Determine the [X, Y] coordinate at the center of the cell enclosing the given text.  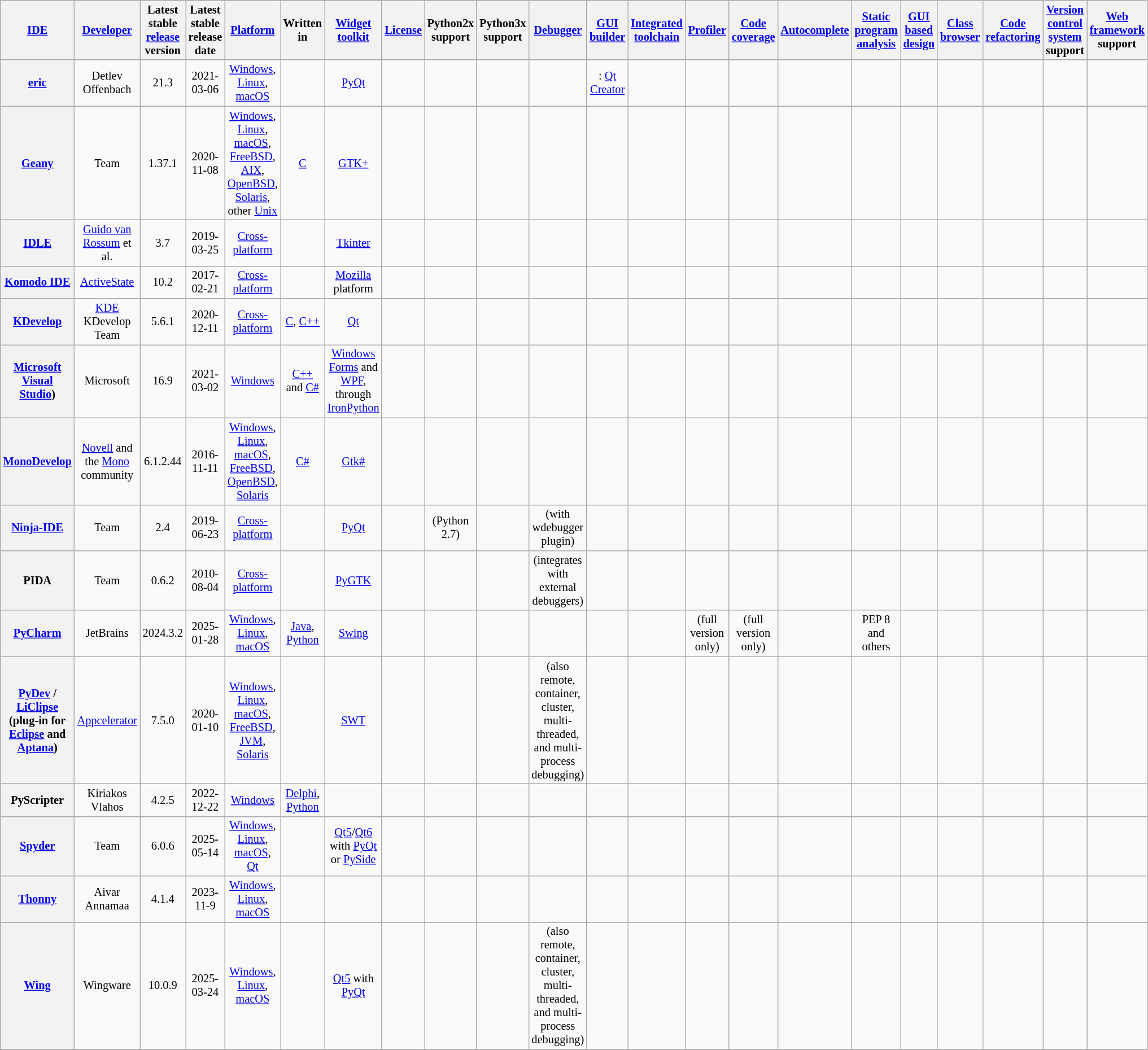
C++ and C# [303, 381]
2020-01-10 [206, 720]
eric [37, 83]
2020-11-08 [206, 163]
JetBrains [107, 633]
4.1.4 [163, 899]
License [403, 30]
2017-02-21 [206, 282]
Wingware [107, 986]
C, C++ [303, 322]
2021-03-02 [206, 381]
GUI builder [608, 30]
Developer [107, 30]
2019-06-23 [206, 528]
IDLE [37, 243]
2010-08-04 [206, 580]
Written in [303, 30]
Qt [353, 322]
Gtk# [353, 461]
IDE [37, 30]
6.1.2.44 [163, 461]
2022-12-22 [206, 800]
Thonny [37, 899]
C# [303, 461]
Code refactoring [1013, 30]
7.5.0 [163, 720]
(integrates with external debuggers) [558, 580]
2024.3.2 [163, 633]
MonoDevelop [37, 461]
Detlev Offenbach [107, 83]
Debugger [558, 30]
Appcelerator [107, 720]
0.6.2 [163, 580]
1.37.1 [163, 163]
Ninja-IDE [37, 528]
(Python 2.7) [451, 528]
C [303, 163]
Delphi, Python [303, 800]
2020-12-11 [206, 322]
Widget toolkit [353, 30]
Windows, Linux, macOS, FreeBSD, OpenBSD, Solaris [253, 461]
Autocomplete [814, 30]
Microsoft [107, 381]
21.3 [163, 83]
10.0.9 [163, 986]
2025-05-14 [206, 846]
Windows, Linux, macOS, FreeBSD, AIX, OpenBSD, Solaris, other Unix [253, 163]
Spyder [37, 846]
Python2x support [451, 30]
Latest stable release date [206, 30]
2023-11-9 [206, 899]
2025-01-28 [206, 633]
PIDA [37, 580]
Mozilla platform [353, 282]
PEP 8 and others [876, 633]
KDE KDevelop Team [107, 322]
GUI based design [919, 30]
Static program analysis [876, 30]
Microsoft Visual Studio) [37, 381]
Komodo IDE [37, 282]
Kiriakos Vlahos [107, 800]
Geany [37, 163]
PyCharm [37, 633]
3.7 [163, 243]
Version control system support [1065, 30]
Code coverage [753, 30]
Swing [353, 633]
KDevelop [37, 322]
Python3x support [503, 30]
2019-03-25 [206, 243]
Web framework support [1117, 30]
Qt5 with PyQt [353, 986]
10.2 [163, 282]
Aivar Annamaa [107, 899]
(with wdebugger plugin) [558, 528]
2025-03-24 [206, 986]
Profiler [707, 30]
PyScripter [37, 800]
ActiveState [107, 282]
2021-03-06 [206, 83]
: Qt Creator [608, 83]
Novell and the Mono community [107, 461]
Guido van Rossum et al. [107, 243]
5.6.1 [163, 322]
Class browser [960, 30]
Java, Python [303, 633]
Integrated toolchain [656, 30]
SWT [353, 720]
PyDev / LiClipse (plug-in for Eclipse and Aptana) [37, 720]
PyGTK [353, 580]
Qt5/Qt6 with PyQt or PySide [353, 846]
GTK+ [353, 163]
Wing [37, 986]
Tkinter [353, 243]
Windows Forms and WPF, through IronPython [353, 381]
2016-11-11 [206, 461]
16.9 [163, 381]
Latest stable release version [163, 30]
4.2.5 [163, 800]
Platform [253, 30]
Windows, Linux, macOS, FreeBSD, JVM, Solaris [253, 720]
2.4 [163, 528]
Windows, Linux, macOS, Qt [253, 846]
6.0.6 [163, 846]
